Scan for the cell matching the given text and deliver its [x, y] coordinate at center. 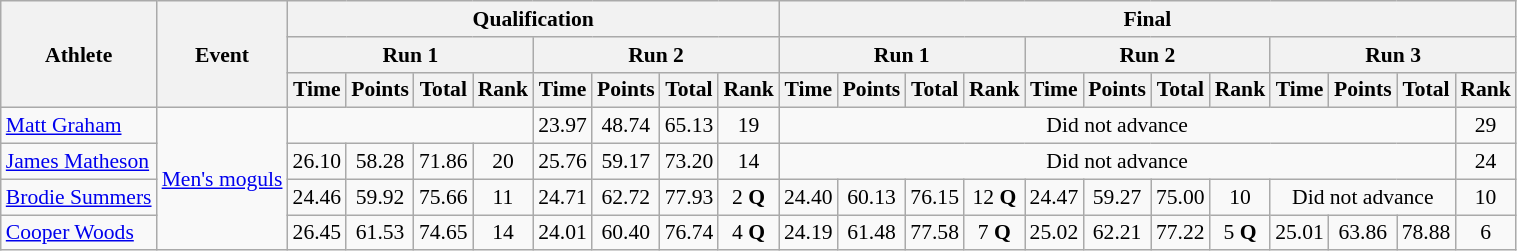
4 Q [748, 233]
24.01 [562, 233]
61.48 [872, 233]
29 [1486, 126]
11 [504, 197]
24.47 [1054, 197]
63.86 [1363, 233]
2 Q [748, 197]
20 [504, 162]
25.01 [1300, 233]
61.53 [380, 233]
24.40 [808, 197]
60.13 [872, 197]
Event [222, 54]
75.00 [1180, 197]
62.21 [1117, 233]
76.15 [934, 197]
26.45 [318, 233]
75.66 [444, 197]
Athlete [79, 54]
77.58 [934, 233]
Cooper Woods [79, 233]
24 [1486, 162]
Matt Graham [79, 126]
76.74 [690, 233]
77.93 [690, 197]
James Matheson [79, 162]
58.28 [380, 162]
25.76 [562, 162]
25.02 [1054, 233]
26.10 [318, 162]
73.20 [690, 162]
65.13 [690, 126]
78.88 [1426, 233]
23.97 [562, 126]
Run 3 [1393, 55]
60.40 [626, 233]
7 Q [994, 233]
48.74 [626, 126]
5 Q [1240, 233]
24.19 [808, 233]
24.71 [562, 197]
24.46 [318, 197]
6 [1486, 233]
59.17 [626, 162]
Final [1148, 19]
Qualification [534, 19]
Men's moguls [222, 179]
19 [748, 126]
71.86 [444, 162]
77.22 [1180, 233]
59.27 [1117, 197]
62.72 [626, 197]
12 Q [994, 197]
59.92 [380, 197]
74.65 [444, 233]
Brodie Summers [79, 197]
